Return [x, y] of the center of cell containing provided text 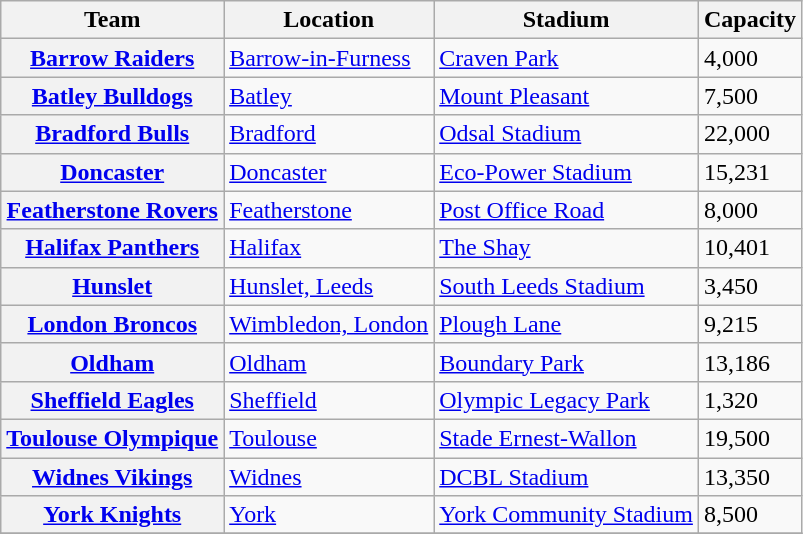
Toulouse [329, 438]
Location [329, 20]
Stade Ernest-Wallon [566, 438]
The Shay [566, 248]
8,000 [750, 210]
York [329, 515]
York Community Stadium [566, 515]
Batley Bulldogs [112, 96]
Halifax Panthers [112, 248]
Widnes [329, 477]
13,186 [750, 362]
Featherstone Rovers [112, 210]
Featherstone [329, 210]
Sheffield [329, 400]
Post Office Road [566, 210]
8,500 [750, 515]
1,320 [750, 400]
Eco-Power Stadium [566, 172]
South Leeds Stadium [566, 286]
London Broncos [112, 324]
Craven Park [566, 58]
Hunslet [112, 286]
13,350 [750, 477]
Mount Pleasant [566, 96]
10,401 [750, 248]
Barrow Raiders [112, 58]
22,000 [750, 134]
Capacity [750, 20]
DCBL Stadium [566, 477]
Plough Lane [566, 324]
Toulouse Olympique [112, 438]
Boundary Park [566, 362]
York Knights [112, 515]
Wimbledon, London [329, 324]
Bradford [329, 134]
Odsal Stadium [566, 134]
3,450 [750, 286]
Barrow-in-Furness [329, 58]
Hunslet, Leeds [329, 286]
Batley [329, 96]
Bradford Bulls [112, 134]
7,500 [750, 96]
9,215 [750, 324]
Widnes Vikings [112, 477]
Halifax [329, 248]
4,000 [750, 58]
Sheffield Eagles [112, 400]
Stadium [566, 20]
Olympic Legacy Park [566, 400]
Team [112, 20]
19,500 [750, 438]
15,231 [750, 172]
